From the cell containing the given text, extract its center point as (x, y) coordinate. 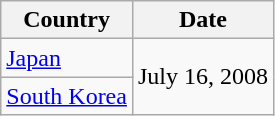
South Korea (67, 96)
Japan (67, 58)
July 16, 2008 (202, 77)
Date (202, 20)
Country (67, 20)
